Search for the cell housing the specified text and yield its [X, Y] center coordinate. 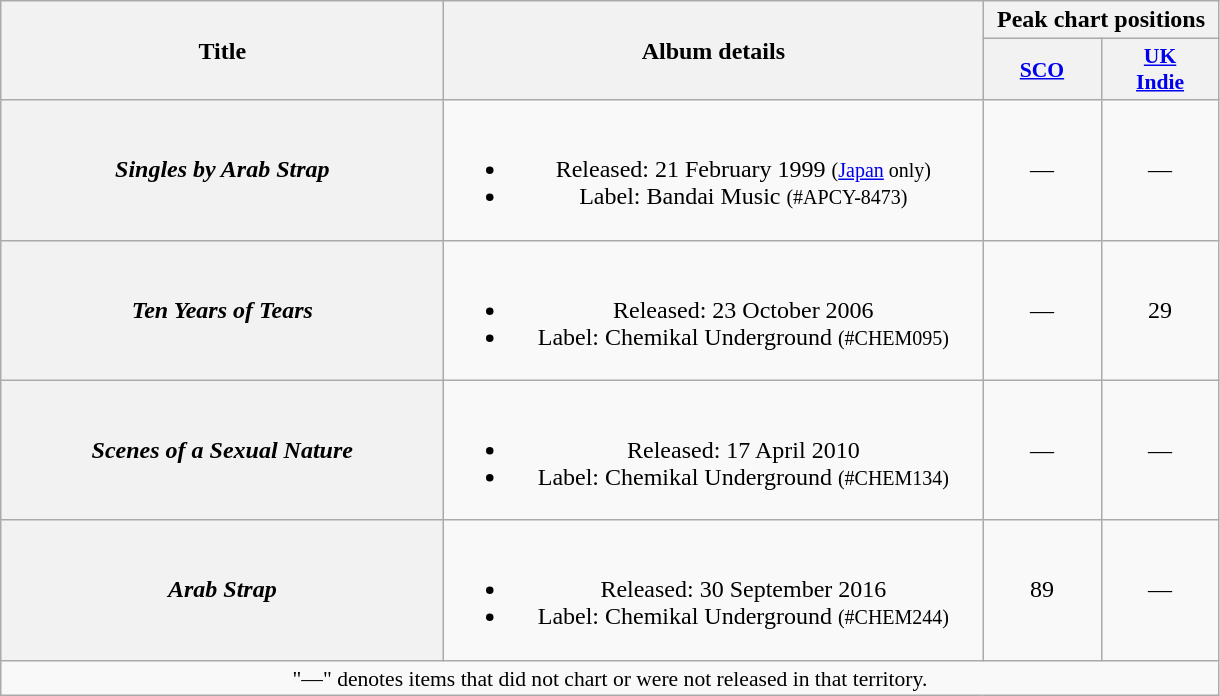
SCO [1042, 70]
Title [222, 50]
29 [1160, 310]
"—" denotes items that did not chart or were not released in that territory. [610, 678]
Ten Years of Tears [222, 310]
Peak chart positions [1101, 20]
Released: 21 February 1999 (Japan only)Label: Bandai Music (#APCY-8473) [714, 170]
Singles by Arab Strap [222, 170]
Released: 30 September 2016Label: Chemikal Underground (#CHEM244) [714, 590]
UKIndie [1160, 70]
Arab Strap [222, 590]
Album details [714, 50]
Released: 17 April 2010Label: Chemikal Underground (#CHEM134) [714, 450]
89 [1042, 590]
Released: 23 October 2006Label: Chemikal Underground (#CHEM095) [714, 310]
Scenes of a Sexual Nature [222, 450]
